Extract the (x, y) coordinate from the center of the cell holding the provided text.  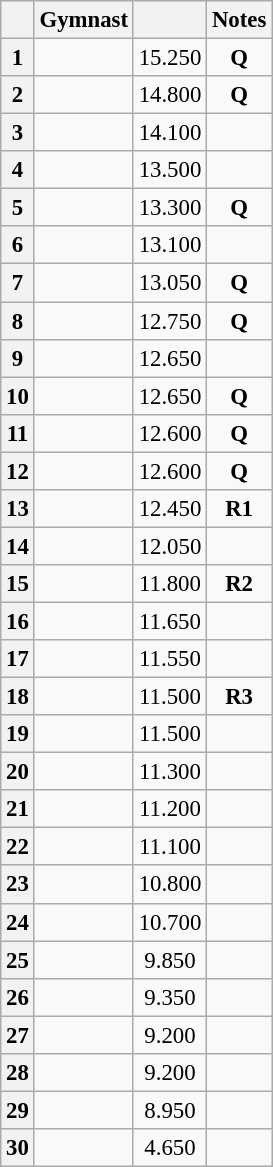
8.950 (170, 1110)
30 (18, 1148)
Notes (240, 20)
18 (18, 697)
24 (18, 922)
4.650 (170, 1148)
22 (18, 847)
11.300 (170, 772)
R3 (240, 697)
10 (18, 396)
Gymnast (84, 20)
12.750 (170, 321)
15 (18, 584)
14 (18, 546)
19 (18, 734)
13.050 (170, 283)
12 (18, 471)
23 (18, 885)
21 (18, 809)
13.100 (170, 245)
5 (18, 208)
3 (18, 133)
17 (18, 659)
11 (18, 433)
11.550 (170, 659)
20 (18, 772)
10.800 (170, 885)
13 (18, 509)
11.100 (170, 847)
7 (18, 283)
10.700 (170, 922)
4 (18, 170)
14.800 (170, 95)
11.200 (170, 809)
6 (18, 245)
R1 (240, 509)
11.800 (170, 584)
12.450 (170, 509)
29 (18, 1110)
28 (18, 1073)
R2 (240, 584)
11.650 (170, 621)
2 (18, 95)
8 (18, 321)
25 (18, 960)
14.100 (170, 133)
12.050 (170, 546)
27 (18, 1035)
1 (18, 58)
13.500 (170, 170)
26 (18, 997)
13.300 (170, 208)
16 (18, 621)
15.250 (170, 58)
9 (18, 358)
9.350 (170, 997)
9.850 (170, 960)
